Identify which cell holds the provided text, then report its (X, Y) central coordinate. 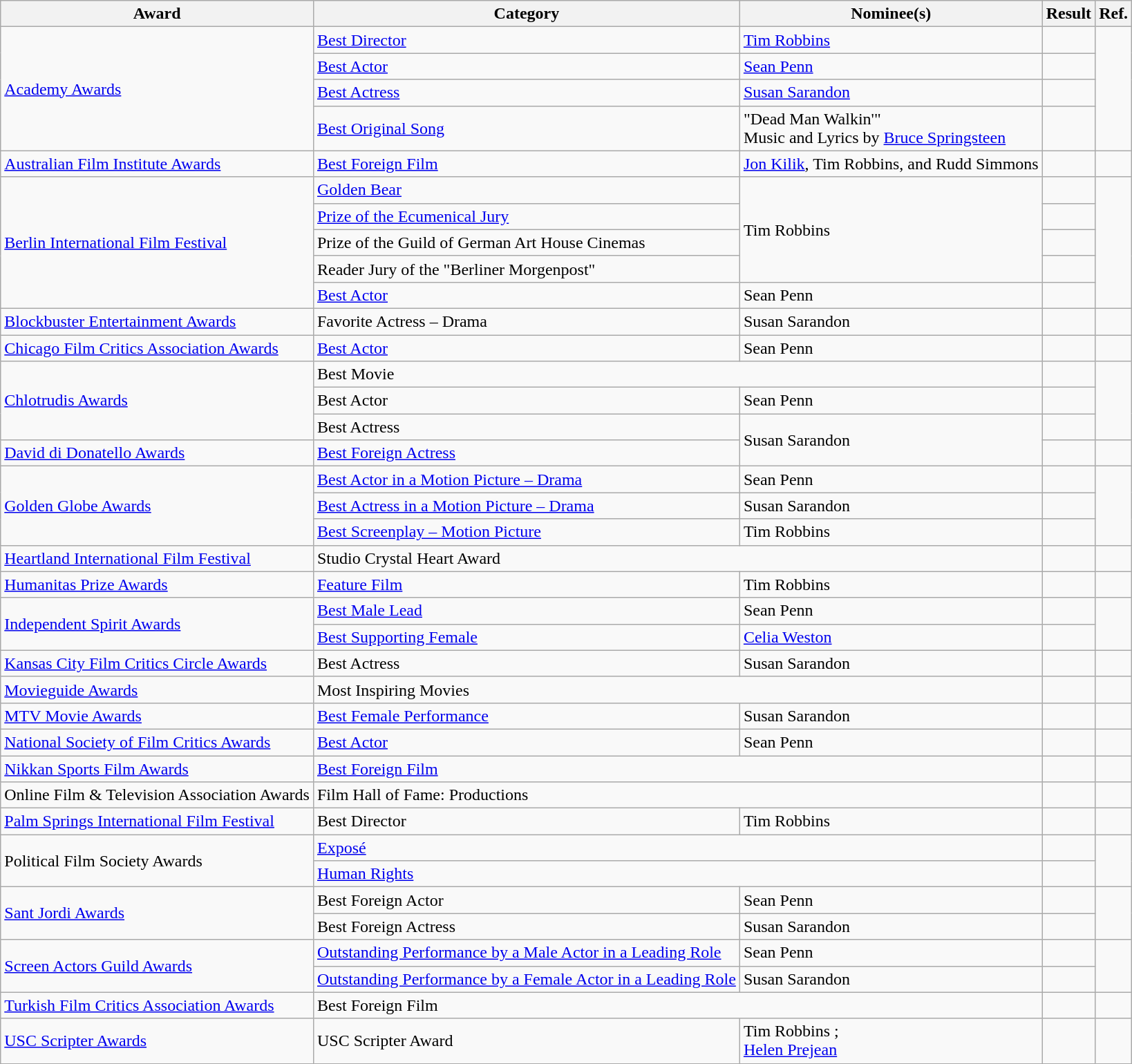
Reader Jury of the "Berliner Morgenpost" (527, 269)
Australian Film Institute Awards (158, 164)
Sant Jordi Awards (158, 913)
Prize of the Guild of German Art House Cinemas (527, 243)
"Dead Man Walkin'" Music and Lyrics by Bruce Springsteen (891, 129)
Berlin International Film Festival (158, 243)
Result (1068, 14)
Independent Spirit Awards (158, 624)
Category (527, 14)
Online Film & Television Association Awards (158, 795)
Studio Crystal Heart Award (677, 558)
Screen Actors Guild Awards (158, 966)
MTV Movie Awards (158, 716)
Best Female Performance (527, 716)
Nominee(s) (891, 14)
Human Rights (677, 874)
Palm Springs International Film Festival (158, 821)
Feature Film (527, 585)
Golden Bear (527, 190)
Best Original Song (527, 129)
Prize of the Ecumenical Jury (527, 216)
Golden Globe Awards (158, 506)
Favorite Actress – Drama (527, 321)
Political Film Society Awards (158, 861)
Chlotrudis Awards (158, 401)
Best Actor in a Motion Picture – Drama (527, 479)
Jon Kilik, Tim Robbins, and Rudd Simmons (891, 164)
Best Movie (677, 374)
Turkish Film Critics Association Awards (158, 1005)
Award (158, 14)
USC Scripter Awards (158, 1041)
Best Actress in a Motion Picture – Drama (527, 506)
David di Donatello Awards (158, 453)
Most Inspiring Movies (677, 690)
Academy Awards (158, 88)
Nikkan Sports Film Awards (158, 769)
Movieguide Awards (158, 690)
Chicago Film Critics Association Awards (158, 348)
Best Supporting Female (527, 637)
Outstanding Performance by a Female Actor in a Leading Role (527, 979)
Outstanding Performance by a Male Actor in a Leading Role (527, 953)
Celia Weston (891, 637)
Heartland International Film Festival (158, 558)
Film Hall of Fame: Productions (677, 795)
Exposé (677, 848)
Best Male Lead (527, 611)
USC Scripter Award (527, 1041)
Tim Robbins ; Helen Prejean (891, 1041)
Humanitas Prize Awards (158, 585)
Ref. (1114, 14)
National Society of Film Critics Awards (158, 742)
Kansas City Film Critics Circle Awards (158, 663)
Blockbuster Entertainment Awards (158, 321)
Best Foreign Actor (527, 900)
Best Screenplay – Motion Picture (527, 532)
